Locate the cell with the specified text and output its [X, Y] center coordinate. 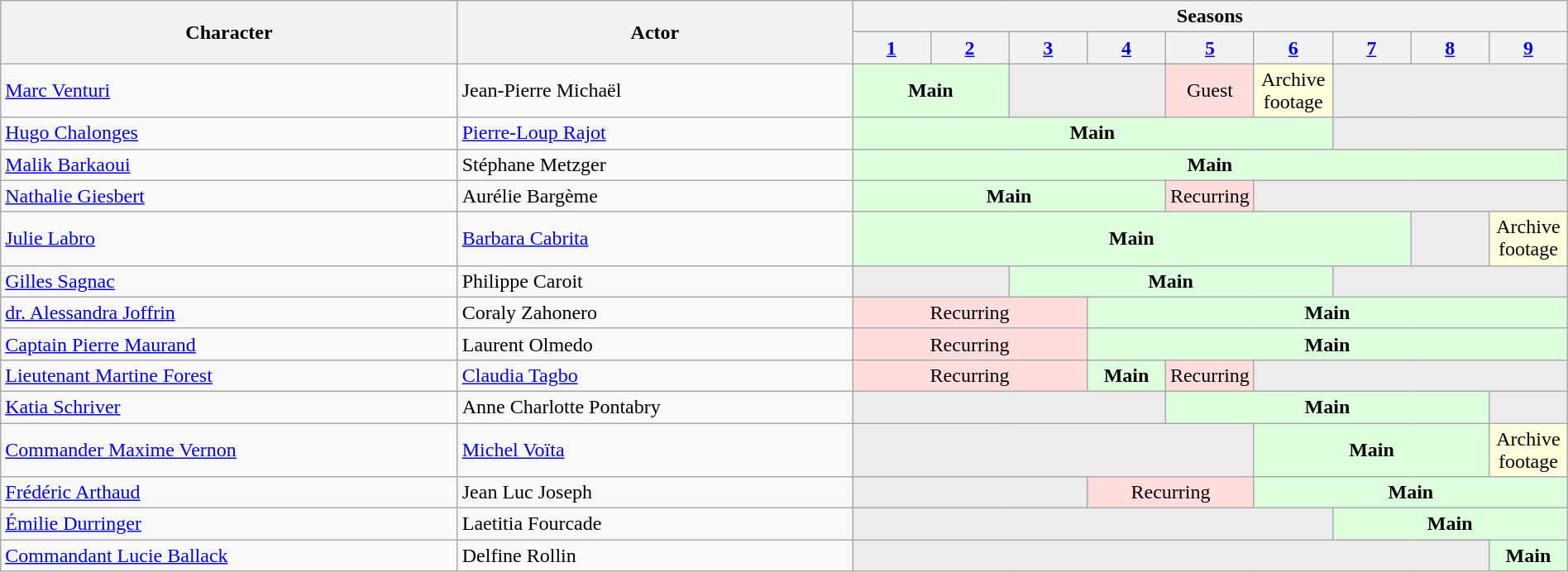
Frédéric Arthaud [229, 493]
dr. Alessandra Joffrin [229, 312]
Claudia Tagbo [655, 375]
Commander Maxime Vernon [229, 450]
Commandant Lucie Ballack [229, 555]
Jean-Pierre Michaël [655, 91]
8 [1451, 48]
Gilles Sagnac [229, 281]
2 [969, 48]
9 [1528, 48]
Malik Barkaoui [229, 164]
Émilie Durringer [229, 524]
Seasons [1211, 17]
Hugo Chalonges [229, 133]
Captain Pierre Maurand [229, 344]
6 [1293, 48]
1 [892, 48]
3 [1049, 48]
Julie Labro [229, 238]
Barbara Cabrita [655, 238]
Michel Voïta [655, 450]
Katia Schriver [229, 407]
Coraly Zahonero [655, 312]
Anne Charlotte Pontabry [655, 407]
Aurélie Bargème [655, 196]
Delfine Rollin [655, 555]
Nathalie Giesbert [229, 196]
Philippe Caroit [655, 281]
Marc Venturi [229, 91]
Actor [655, 32]
5 [1209, 48]
Laurent Olmedo [655, 344]
Character [229, 32]
Jean Luc Joseph [655, 493]
Lieutenant Martine Forest [229, 375]
4 [1126, 48]
7 [1371, 48]
Laetitia Fourcade [655, 524]
Guest [1209, 91]
Pierre-Loup Rajot [655, 133]
Stéphane Metzger [655, 164]
